For the text-containing cell, return its midpoint in (X, Y) coordinate format. 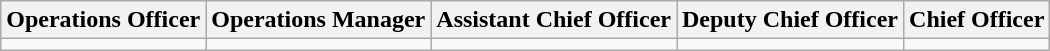
Operations Manager (318, 20)
Operations Officer (104, 20)
Assistant Chief Officer (554, 20)
Deputy Chief Officer (790, 20)
Chief Officer (977, 20)
